Locate the cell with the specified text and output its [x, y] center coordinate. 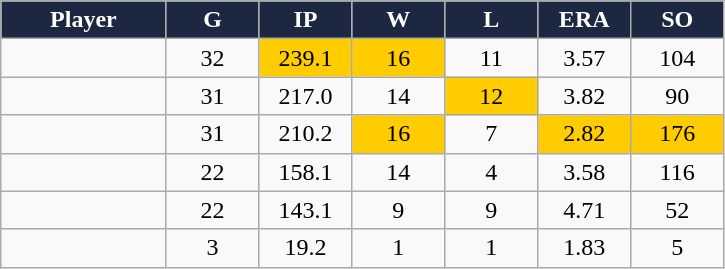
3 [212, 248]
90 [678, 96]
Player [84, 20]
143.1 [306, 210]
SO [678, 20]
G [212, 20]
ERA [584, 20]
104 [678, 58]
32 [212, 58]
176 [678, 134]
1.83 [584, 248]
158.1 [306, 172]
11 [492, 58]
7 [492, 134]
3.82 [584, 96]
3.57 [584, 58]
19.2 [306, 248]
2.82 [584, 134]
52 [678, 210]
5 [678, 248]
L [492, 20]
210.2 [306, 134]
3.58 [584, 172]
116 [678, 172]
4 [492, 172]
4.71 [584, 210]
239.1 [306, 58]
IP [306, 20]
12 [492, 96]
W [398, 20]
217.0 [306, 96]
